Return the [x, y] coordinate for the center point of the cell that contains the specified text.  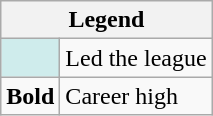
Led the league [136, 58]
Legend [106, 20]
Bold [30, 96]
Career high [136, 96]
